Return [X, Y] of the center of cell containing provided text 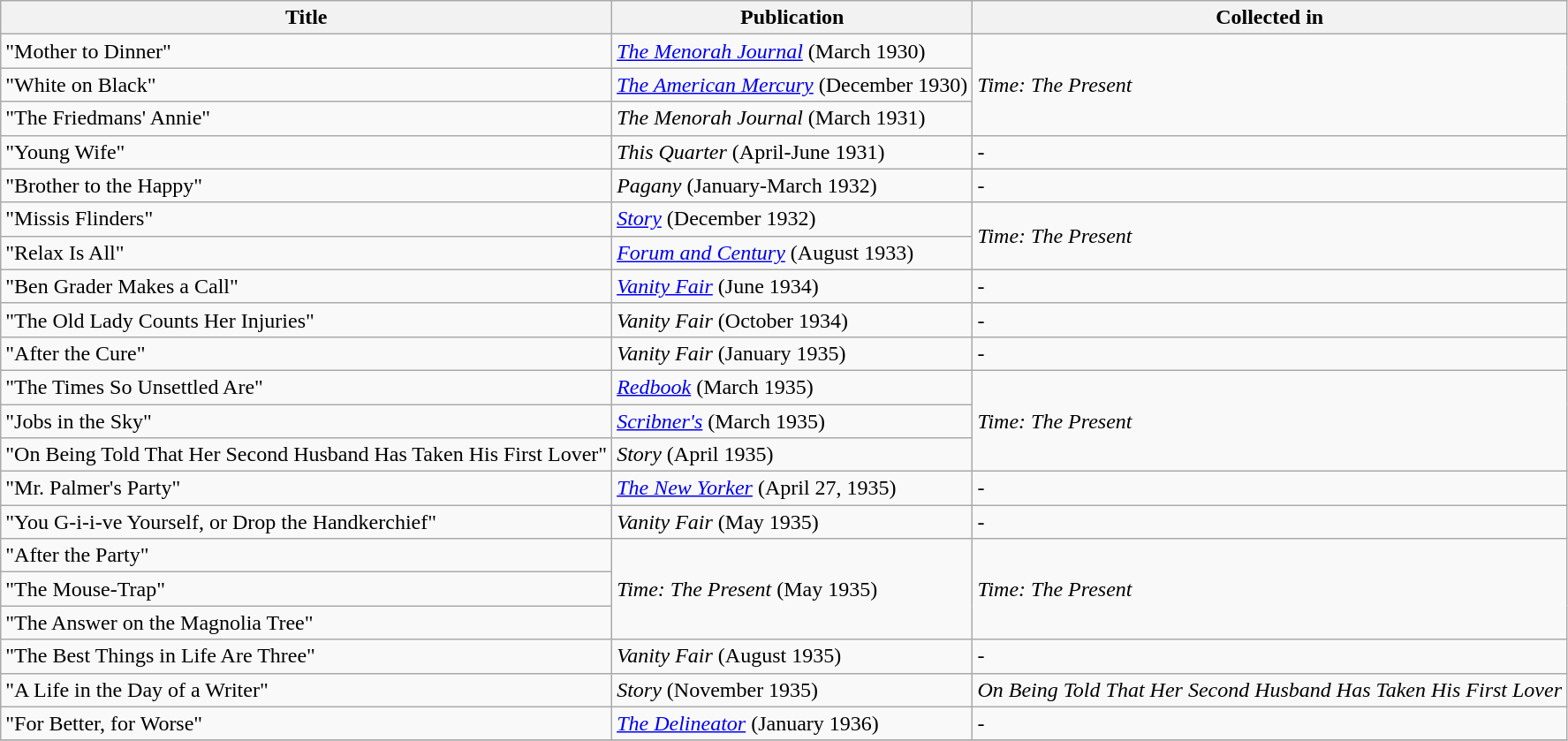
Scribner's (March 1935) [792, 421]
"On Being Told That Her Second Husband Has Taken His First Lover" [307, 455]
Story (December 1932) [792, 219]
Vanity Fair (August 1935) [792, 656]
"The Answer on the Magnolia Tree" [307, 623]
Story (November 1935) [792, 690]
Forum and Century (August 1933) [792, 253]
"After the Cure" [307, 353]
The Delineator (January 1936) [792, 723]
"A Life in the Day of a Writer" [307, 690]
On Being Told That Her Second Husband Has Taken His First Lover [1270, 690]
"Ben Grader Makes a Call" [307, 286]
Publication [792, 18]
"White on Black" [307, 85]
"Brother to the Happy" [307, 185]
"For Better, for Worse" [307, 723]
The New Yorker (April 27, 1935) [792, 488]
This Quarter (April-June 1931) [792, 152]
Vanity Fair (May 1935) [792, 522]
Pagany (January-March 1932) [792, 185]
Redbook (March 1935) [792, 387]
"The Old Lady Counts Her Injuries" [307, 320]
"The Friedmans' Annie" [307, 118]
"Missis Flinders" [307, 219]
"Mr. Palmer's Party" [307, 488]
"Mother to Dinner" [307, 51]
"The Times So Unsettled Are" [307, 387]
"The Best Things in Life Are Three" [307, 656]
The American Mercury (December 1930) [792, 85]
"Jobs in the Sky" [307, 421]
The Menorah Journal (March 1931) [792, 118]
Collected in [1270, 18]
Vanity Fair (January 1935) [792, 353]
"Relax Is All" [307, 253]
Vanity Fair (June 1934) [792, 286]
Vanity Fair (October 1934) [792, 320]
"You G-i-i-ve Yourself, or Drop the Handkerchief" [307, 522]
Title [307, 18]
"The Mouse-Trap" [307, 589]
The Menorah Journal (March 1930) [792, 51]
"Young Wife" [307, 152]
Time: The Present (May 1935) [792, 589]
Story (April 1935) [792, 455]
"After the Party" [307, 556]
